Scan for the cell matching the given text and deliver its (x, y) coordinate at center. 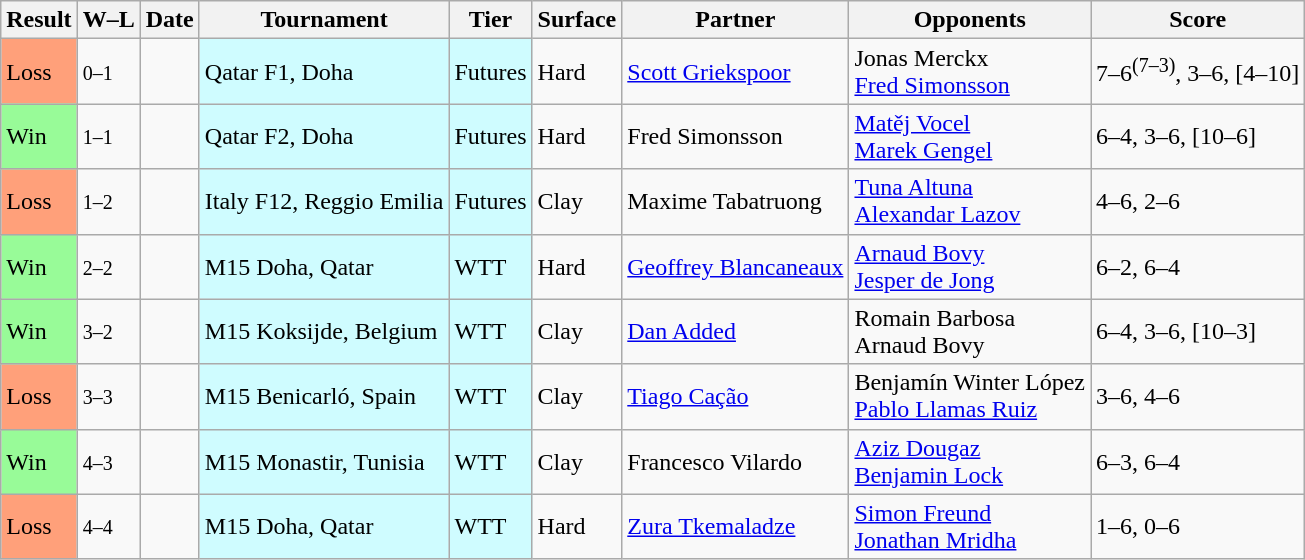
Dan Added (736, 332)
Jonas Merckx Fred Simonsson (970, 72)
Romain Barbosa Arnaud Bovy (970, 332)
Qatar F2, Doha (324, 136)
Matěj Vocel Marek Gengel (970, 136)
4–4 (108, 526)
Result (39, 20)
M15 Benicarló, Spain (324, 396)
4–3 (108, 462)
Tournament (324, 20)
Qatar F1, Doha (324, 72)
Tuna Altuna Alexandar Lazov (970, 202)
3–2 (108, 332)
6–4, 3–6, [10–3] (1198, 332)
2–2 (108, 266)
Date (170, 20)
Geoffrey Blancaneaux (736, 266)
6–3, 6–4 (1198, 462)
7–6(7–3), 3–6, [4–10] (1198, 72)
Surface (577, 20)
Arnaud Bovy Jesper de Jong (970, 266)
Scott Griekspoor (736, 72)
Opponents (970, 20)
M15 Koksijde, Belgium (324, 332)
W–L (108, 20)
1–6, 0–6 (1198, 526)
4–6, 2–6 (1198, 202)
Maxime Tabatruong (736, 202)
Tier (490, 20)
6–4, 3–6, [10–6] (1198, 136)
Simon Freund Jonathan Mridha (970, 526)
Aziz Dougaz Benjamin Lock (970, 462)
Zura Tkemaladze (736, 526)
3–3 (108, 396)
1–2 (108, 202)
Score (1198, 20)
0–1 (108, 72)
Fred Simonsson (736, 136)
M15 Monastir, Tunisia (324, 462)
6–2, 6–4 (1198, 266)
Italy F12, Reggio Emilia (324, 202)
1–1 (108, 136)
Partner (736, 20)
Benjamín Winter López Pablo Llamas Ruiz (970, 396)
3–6, 4–6 (1198, 396)
Tiago Cação (736, 396)
Francesco Vilardo (736, 462)
